Find where the given text appears and provide that cell's center as [x, y] coordinate. 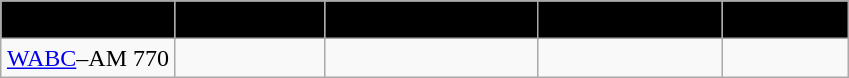
Flagship station [88, 20]
Play–by–play [250, 20]
WABC–AM 770 [88, 58]
Color commentator [432, 20]
Studio host [785, 20]
Sideline reporter [630, 20]
